Scan for the cell matching the given text and deliver its (x, y) coordinate at center. 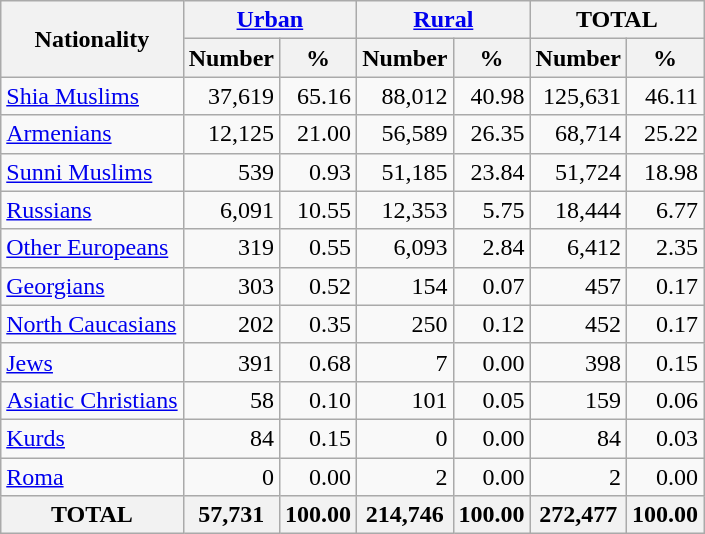
Jews (92, 362)
10.55 (318, 210)
88,012 (405, 96)
58 (231, 400)
21.00 (318, 134)
2.35 (664, 248)
0.68 (318, 362)
202 (231, 324)
539 (231, 172)
Sunni Muslims (92, 172)
51,185 (405, 172)
0.03 (664, 438)
37,619 (231, 96)
457 (578, 286)
68,714 (578, 134)
0.06 (664, 400)
154 (405, 286)
6,091 (231, 210)
Other Europeans (92, 248)
7 (405, 362)
56,589 (405, 134)
398 (578, 362)
319 (231, 248)
214,746 (405, 515)
46.11 (664, 96)
Georgians (92, 286)
26.35 (492, 134)
6.77 (664, 210)
Asiatic Christians (92, 400)
12,125 (231, 134)
101 (405, 400)
391 (231, 362)
6,093 (405, 248)
0.07 (492, 286)
51,724 (578, 172)
0.12 (492, 324)
65.16 (318, 96)
23.84 (492, 172)
2.84 (492, 248)
Urban (270, 20)
18,444 (578, 210)
40.98 (492, 96)
12,353 (405, 210)
272,477 (578, 515)
0.55 (318, 248)
18.98 (664, 172)
Rural (444, 20)
303 (231, 286)
Russians (92, 210)
0.10 (318, 400)
Kurds (92, 438)
250 (405, 324)
0.52 (318, 286)
Roma (92, 477)
0.05 (492, 400)
0.35 (318, 324)
25.22 (664, 134)
0.93 (318, 172)
5.75 (492, 210)
6,412 (578, 248)
57,731 (231, 515)
Armenians (92, 134)
452 (578, 324)
Nationality (92, 39)
125,631 (578, 96)
North Caucasians (92, 324)
159 (578, 400)
Shia Muslims (92, 96)
